Identify which cell holds the provided text, then report its [x, y] central coordinate. 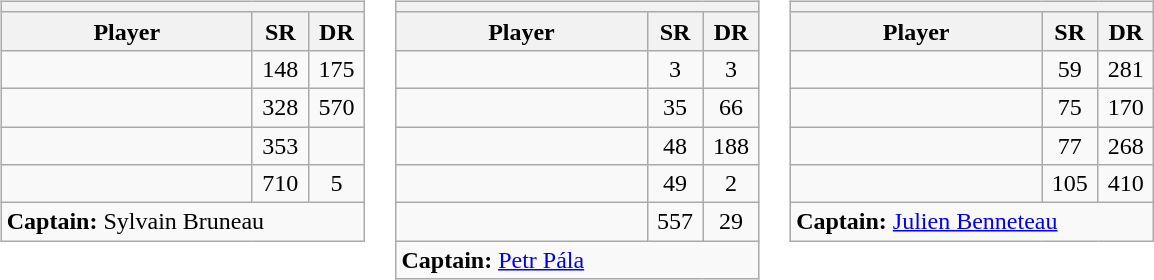
29 [731, 222]
35 [675, 107]
59 [1070, 69]
353 [280, 145]
175 [336, 69]
66 [731, 107]
328 [280, 107]
557 [675, 222]
Captain: Petr Pála [578, 260]
Captain: Julien Benneteau [972, 222]
570 [336, 107]
49 [675, 184]
148 [280, 69]
188 [731, 145]
170 [1126, 107]
48 [675, 145]
105 [1070, 184]
5 [336, 184]
281 [1126, 69]
410 [1126, 184]
710 [280, 184]
2 [731, 184]
77 [1070, 145]
75 [1070, 107]
268 [1126, 145]
Captain: Sylvain Bruneau [182, 222]
